Identify which cell holds the provided text, then report its [X, Y] central coordinate. 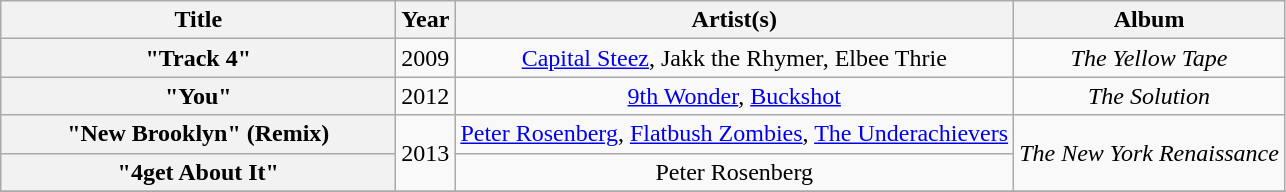
Album [1150, 20]
Year [426, 20]
The Solution [1150, 96]
Title [198, 20]
"New Brooklyn" (Remix) [198, 134]
"Track 4" [198, 58]
"4get About It" [198, 172]
The New York Renaissance [1150, 153]
"You" [198, 96]
The Yellow Tape [1150, 58]
2009 [426, 58]
2013 [426, 153]
2012 [426, 96]
9th Wonder, Buckshot [734, 96]
Capital Steez, Jakk the Rhymer, Elbee Thrie [734, 58]
Peter Rosenberg [734, 172]
Artist(s) [734, 20]
Peter Rosenberg, Flatbush Zombies, The Underachievers [734, 134]
